Capture the cell that displays the provided text and extract its [X, Y] central coordinate. 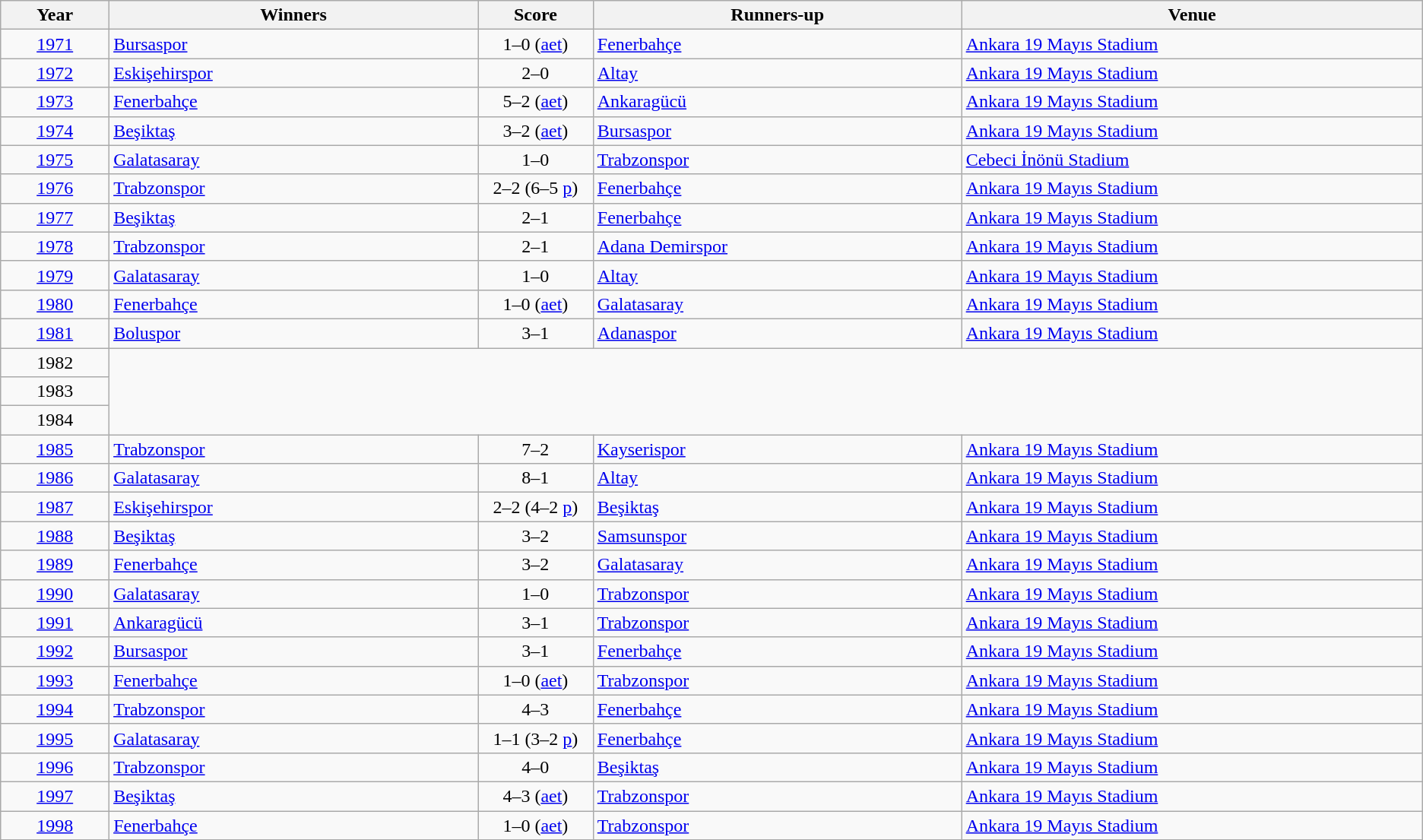
1977 [55, 217]
1995 [55, 738]
Score [535, 15]
5–2 (aet) [535, 102]
3–2 (aet) [535, 131]
1986 [55, 478]
1971 [55, 44]
1991 [55, 623]
Adanaspor [777, 333]
Samsunspor [777, 536]
1982 [55, 363]
1996 [55, 767]
1988 [55, 536]
Runners-up [777, 15]
Adana Demirspor [777, 246]
Venue [1192, 15]
2–2 (4–2 p) [535, 507]
1973 [55, 102]
1987 [55, 507]
1997 [55, 796]
1976 [55, 189]
1989 [55, 565]
4–3 [535, 709]
1981 [55, 333]
Cebeci İnönü Stadium [1192, 160]
Year [55, 15]
4–3 (aet) [535, 796]
7–2 [535, 449]
Boluspor [293, 333]
1985 [55, 449]
1972 [55, 73]
8–1 [535, 478]
1974 [55, 131]
Kayserispor [777, 449]
1998 [55, 825]
1980 [55, 304]
1993 [55, 680]
1984 [55, 420]
1983 [55, 391]
1990 [55, 594]
2–0 [535, 73]
1994 [55, 709]
1992 [55, 651]
4–0 [535, 767]
Winners [293, 15]
2–2 (6–5 p) [535, 189]
1–1 (3–2 p) [535, 738]
1979 [55, 275]
1978 [55, 246]
1975 [55, 160]
